Capture the cell that displays the provided text and extract its [x, y] central coordinate. 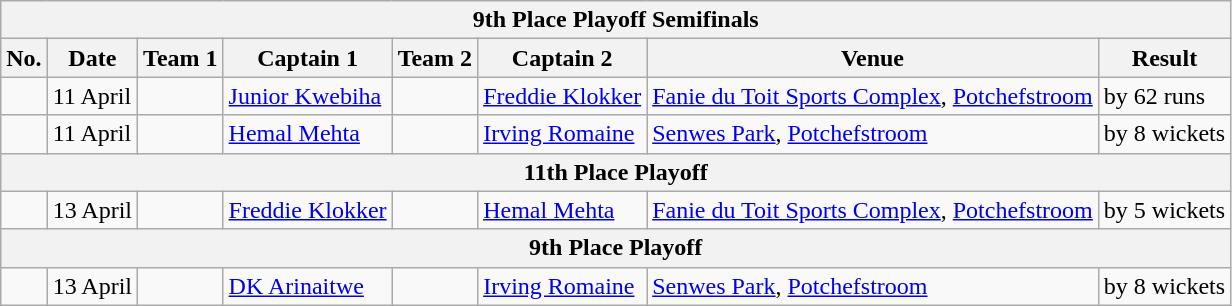
by 62 runs [1164, 96]
No. [24, 58]
11th Place Playoff [616, 172]
Captain 2 [562, 58]
Captain 1 [308, 58]
by 5 wickets [1164, 210]
DK Arinaitwe [308, 286]
Team 2 [435, 58]
Result [1164, 58]
Date [92, 58]
Junior Kwebiha [308, 96]
Team 1 [181, 58]
9th Place Playoff [616, 248]
Venue [873, 58]
9th Place Playoff Semifinals [616, 20]
